Detect which cell encompasses the target text, then output its (x, y) center coordinate. 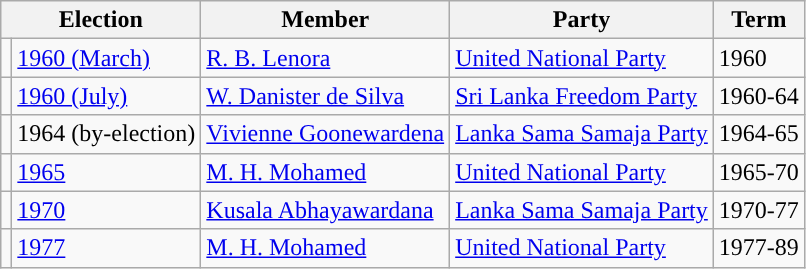
1965 (106, 172)
1960 (758, 58)
1970-77 (758, 210)
1977-89 (758, 248)
1964 (by-election) (106, 134)
1964-65 (758, 134)
1960 (March) (106, 58)
1960-64 (758, 96)
1977 (106, 248)
1970 (106, 210)
Sri Lanka Freedom Party (582, 96)
Term (758, 20)
R. B. Lenora (326, 58)
Member (326, 20)
1965-70 (758, 172)
Kusala Abhayawardana (326, 210)
Party (582, 20)
1960 (July) (106, 96)
W. Danister de Silva (326, 96)
Election (101, 20)
Vivienne Goonewardena (326, 134)
